Detect which cell encompasses the target text, then output its (X, Y) center coordinate. 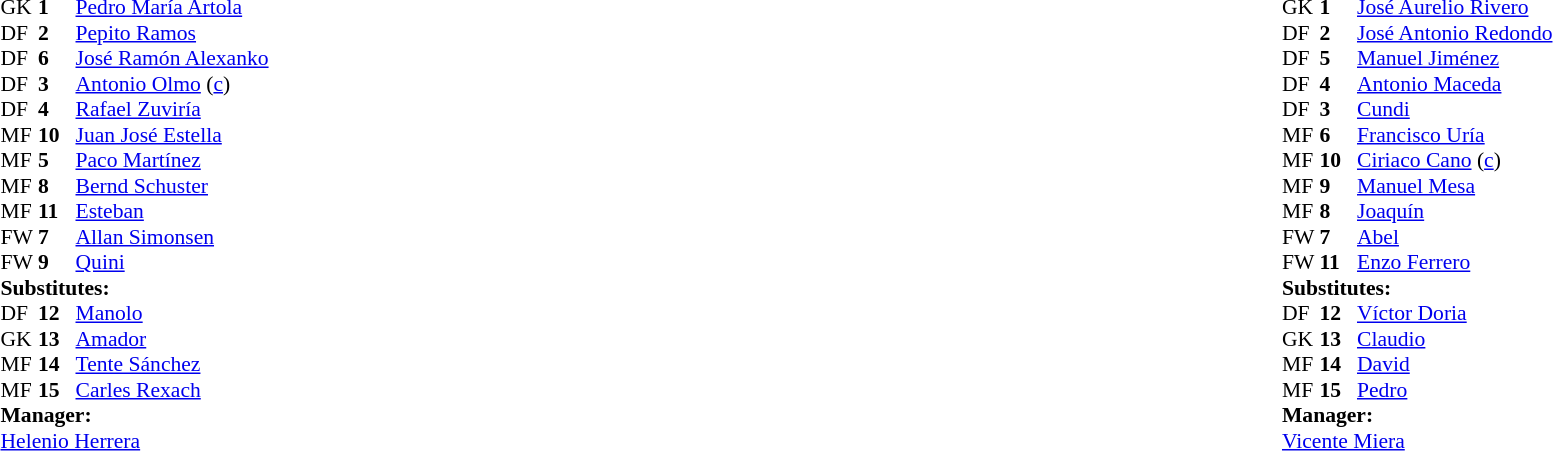
Manolo (172, 313)
Rafael Zuviría (172, 109)
Ciriaco Cano (c) (1454, 161)
Abel (1454, 237)
José Antonio Redondo (1454, 33)
David (1454, 365)
Antonio Olmo (c) (172, 84)
Quini (172, 263)
Allan Simonsen (172, 237)
Juan José Estella (172, 135)
Pedro (1454, 390)
Joaquín (1454, 211)
Enzo Ferrero (1454, 263)
Esteban (172, 211)
Claudio (1454, 339)
Manuel Jiménez (1454, 59)
José Ramón Alexanko (172, 59)
Pepito Ramos (172, 33)
Carles Rexach (172, 390)
Paco Martínez (172, 161)
Tente Sánchez (172, 365)
Antonio Maceda (1454, 84)
Víctor Doria (1454, 313)
Manuel Mesa (1454, 186)
Francisco Uría (1454, 135)
Bernd Schuster (172, 186)
Amador (172, 339)
Cundi (1454, 109)
